Identify which cell holds the provided text, then report its [x, y] central coordinate. 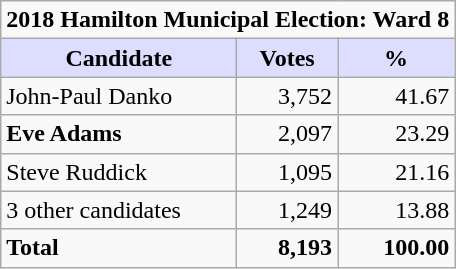
2018 Hamilton Municipal Election: Ward 8 [228, 20]
Candidate [119, 58]
2,097 [288, 134]
1,249 [288, 210]
1,095 [288, 172]
3,752 [288, 96]
Eve Adams [119, 134]
Votes [288, 58]
21.16 [396, 172]
Steve Ruddick [119, 172]
41.67 [396, 96]
100.00 [396, 248]
23.29 [396, 134]
3 other candidates [119, 210]
% [396, 58]
13.88 [396, 210]
Total [119, 248]
John-Paul Danko [119, 96]
8,193 [288, 248]
